Return the (X, Y) coordinate for the center point of the cell that contains the specified text.  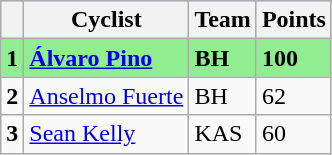
100 (294, 58)
2 (12, 96)
Cyclist (106, 20)
1 (12, 58)
Team (223, 20)
3 (12, 134)
60 (294, 134)
KAS (223, 134)
Points (294, 20)
Anselmo Fuerte (106, 96)
62 (294, 96)
Sean Kelly (106, 134)
Álvaro Pino (106, 58)
